Scan for the cell matching the given text and deliver its (X, Y) coordinate at center. 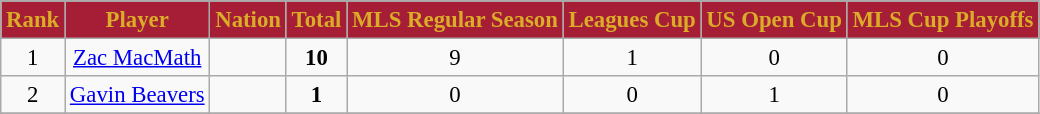
MLS Cup Playoffs (943, 20)
MLS Regular Season (456, 20)
US Open Cup (774, 20)
10 (316, 58)
Total (316, 20)
2 (33, 95)
Rank (33, 20)
Zac MacMath (138, 58)
Player (138, 20)
Gavin Beavers (138, 95)
Nation (248, 20)
Leagues Cup (632, 20)
9 (456, 58)
